Identify which cell holds the provided text, then report its (X, Y) central coordinate. 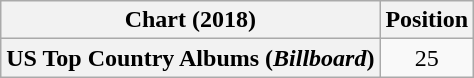
Chart (2018) (190, 20)
25 (427, 58)
US Top Country Albums (Billboard) (190, 58)
Position (427, 20)
